Locate the cell with the specified text and output its [x, y] center coordinate. 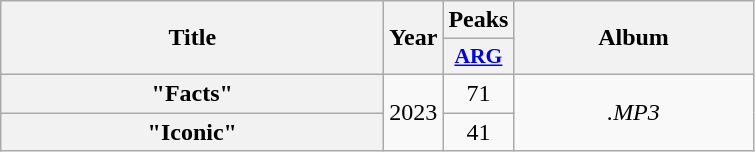
Peaks [478, 20]
ARG [478, 57]
Title [192, 38]
Album [634, 38]
"Iconic" [192, 131]
"Facts" [192, 93]
71 [478, 93]
Year [414, 38]
41 [478, 131]
.MP3 [634, 112]
2023 [414, 112]
